Find where the given text appears and provide that cell's center as (x, y) coordinate. 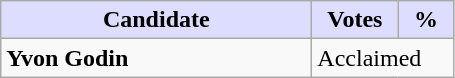
Votes (355, 20)
% (426, 20)
Candidate (156, 20)
Yvon Godin (156, 58)
Acclaimed (383, 58)
